Return the (x, y) coordinate for the center point of the cell that contains the specified text.  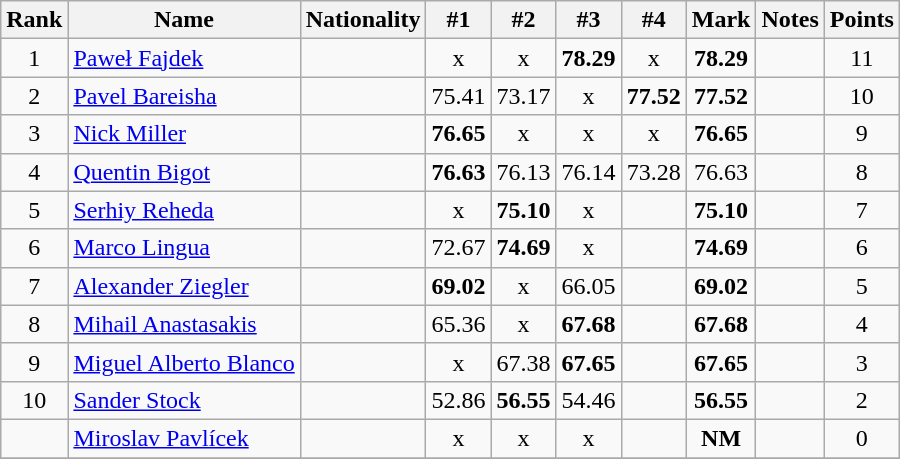
66.05 (588, 286)
Rank (34, 20)
Miroslav Pavlícek (184, 438)
72.67 (458, 248)
Notes (790, 20)
#1 (458, 20)
1 (34, 58)
67.38 (524, 362)
Paweł Fajdek (184, 58)
76.14 (588, 172)
75.41 (458, 96)
Nick Miller (184, 134)
Alexander Ziegler (184, 286)
NM (721, 438)
65.36 (458, 324)
Points (862, 20)
Miguel Alberto Blanco (184, 362)
Pavel Bareisha (184, 96)
Mihail Anastasakis (184, 324)
#3 (588, 20)
#2 (524, 20)
Name (184, 20)
#4 (654, 20)
73.17 (524, 96)
73.28 (654, 172)
Quentin Bigot (184, 172)
52.86 (458, 400)
54.46 (588, 400)
Serhiy Reheda (184, 210)
Mark (721, 20)
0 (862, 438)
11 (862, 58)
Sander Stock (184, 400)
76.13 (524, 172)
Marco Lingua (184, 248)
Nationality (363, 20)
